Output the [X, Y] coordinate of the center of the cell containing the given text.  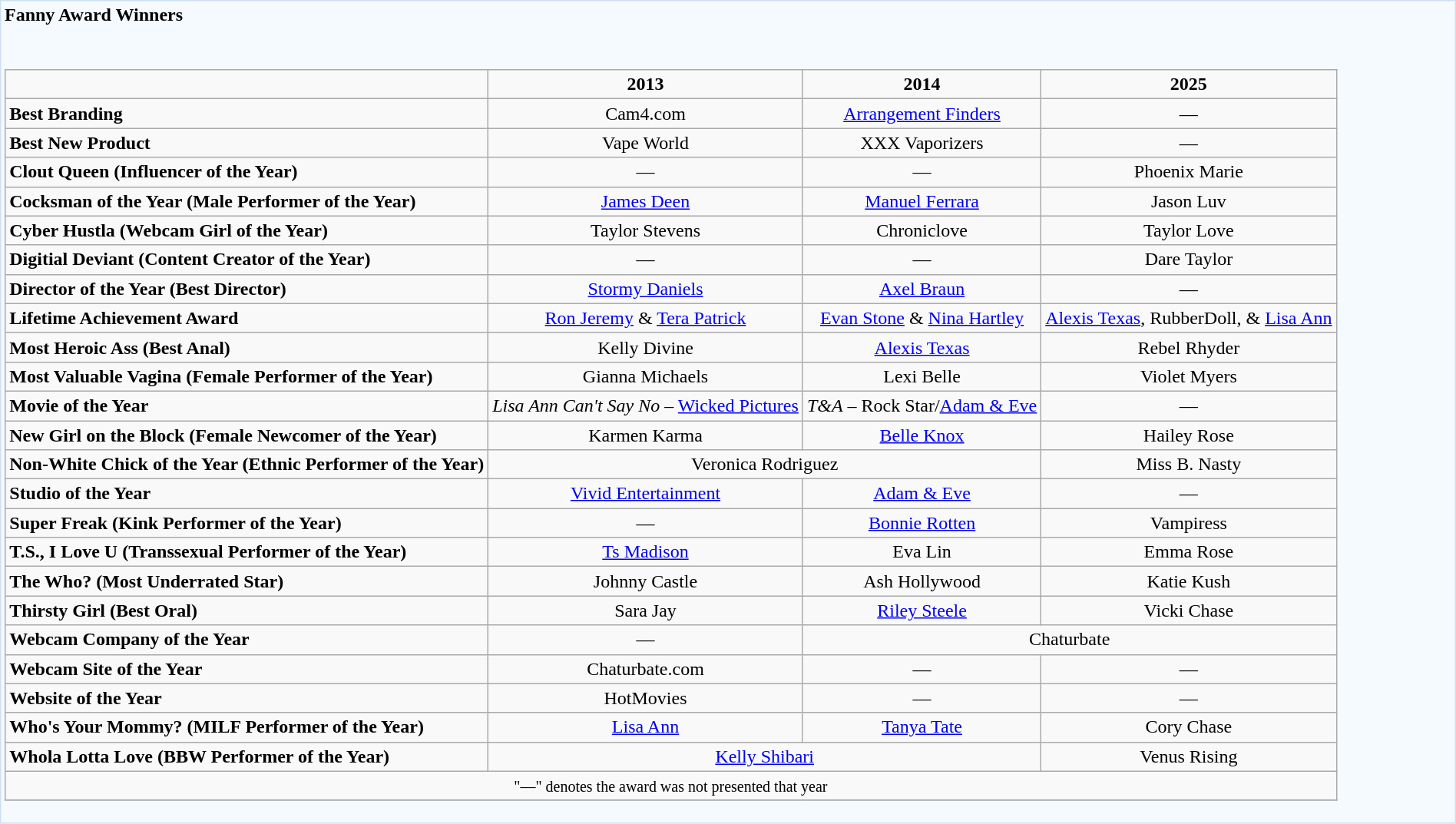
Lexi Belle [922, 376]
Lifetime Achievement Award [247, 318]
Cyber Hustla (Webcam Girl of the Year) [247, 230]
T&A – Rock Star/Adam & Eve [922, 405]
Ash Hollywood [922, 581]
Clout Queen (Influencer of the Year) [247, 172]
Non-White Chick of the Year (Ethnic Performer of the Year) [247, 465]
Kelly Shibari [765, 756]
Vampiress [1189, 523]
Best Branding [247, 114]
Best New Product [247, 143]
Arrangement Finders [922, 114]
Studio of the Year [247, 494]
2013 [646, 84]
Hailey Rose [1189, 435]
Adam & Eve [922, 494]
Karmen Karma [646, 435]
Most Valuable Vagina (Female Performer of the Year) [247, 376]
Rebel Rhyder [1189, 347]
Dare Taylor [1189, 260]
Vivid Entertainment [646, 494]
Chaturbate.com [646, 669]
Belle Knox [922, 435]
Chaturbate [1069, 640]
Venus Rising [1189, 756]
Eva Lin [922, 552]
Whola Lotta Love (BBW Performer of the Year) [247, 756]
Bonnie Rotten [922, 523]
Taylor Stevens [646, 230]
2014 [922, 84]
Phoenix Marie [1189, 172]
Katie Kush [1189, 581]
Kelly Divine [646, 347]
Webcam Company of the Year [247, 640]
Cory Chase [1189, 727]
Movie of the Year [247, 405]
Webcam Site of the Year [247, 669]
Ron Jeremy & Tera Patrick [646, 318]
Lisa Ann Can't Say No – Wicked Pictures [646, 405]
Vape World [646, 143]
Most Heroic Ass (Best Anal) [247, 347]
Director of the Year (Best Director) [247, 289]
Super Freak (Kink Performer of the Year) [247, 523]
Johnny Castle [646, 581]
The Who? (Most Underrated Star) [247, 581]
New Girl on the Block (Female Newcomer of the Year) [247, 435]
Sara Jay [646, 611]
Jason Luv [1189, 201]
Emma Rose [1189, 552]
Cocksman of the Year (Male Performer of the Year) [247, 201]
Website of the Year [247, 698]
Miss B. Nasty [1189, 465]
Fanny Award Winners [728, 15]
Digitial Deviant (Content Creator of the Year) [247, 260]
Violet Myers [1189, 376]
Manuel Ferrara [922, 201]
T.S., I Love U (Transsexual Performer of the Year) [247, 552]
Riley Steele [922, 611]
Cam4.com [646, 114]
2025 [1189, 84]
Ts Madison [646, 552]
Gianna Michaels [646, 376]
Thirsty Girl (Best Oral) [247, 611]
Who's Your Mommy? (MILF Performer of the Year) [247, 727]
Taylor Love [1189, 230]
Axel Braun [922, 289]
"—" denotes the award was not presented that year [671, 786]
Alexis Texas [922, 347]
Chroniclove [922, 230]
Tanya Tate [922, 727]
Lisa Ann [646, 727]
HotMovies [646, 698]
Stormy Daniels [646, 289]
Vicki Chase [1189, 611]
James Deen [646, 201]
XXX Vaporizers [922, 143]
Alexis Texas, RubberDoll, & Lisa Ann [1189, 318]
Veronica Rodriguez [765, 465]
Evan Stone & Nina Hartley [922, 318]
